Provide the [x, y] coordinate of the cell's center where the given text is located.  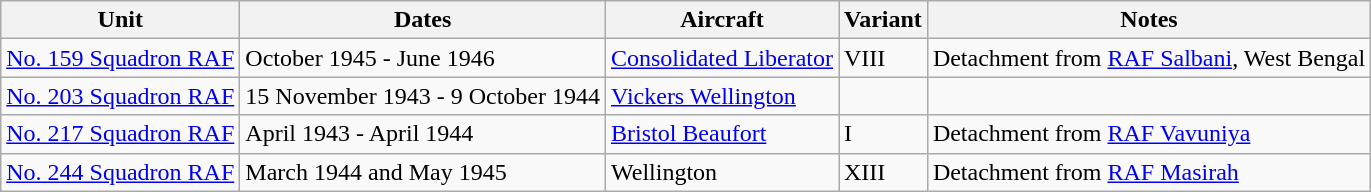
April 1943 - April 1944 [423, 134]
Variant [882, 20]
Detachment from RAF Salbani, West Bengal [1148, 58]
March 1944 and May 1945 [423, 172]
Notes [1148, 20]
Detachment from RAF Masirah [1148, 172]
Aircraft [722, 20]
Vickers Wellington [722, 96]
Wellington [722, 172]
Bristol Beaufort [722, 134]
I [882, 134]
15 November 1943 - 9 October 1944 [423, 96]
XIII [882, 172]
No. 244 Squadron RAF [120, 172]
Consolidated Liberator [722, 58]
Detachment from RAF Vavuniya [1148, 134]
VIII [882, 58]
October 1945 - June 1946 [423, 58]
Unit [120, 20]
Dates [423, 20]
No. 159 Squadron RAF [120, 58]
No. 203 Squadron RAF [120, 96]
No. 217 Squadron RAF [120, 134]
